Find where the given text appears and provide that cell's center as (X, Y) coordinate. 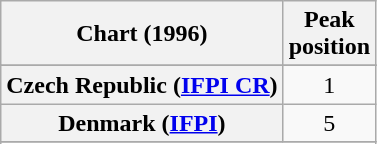
1 (329, 85)
Czech Republic (IFPI CR) (142, 85)
Denmark (IFPI) (142, 123)
5 (329, 123)
Peakposition (329, 34)
Chart (1996) (142, 34)
